Find where the given text appears and provide that cell's center as (X, Y) coordinate. 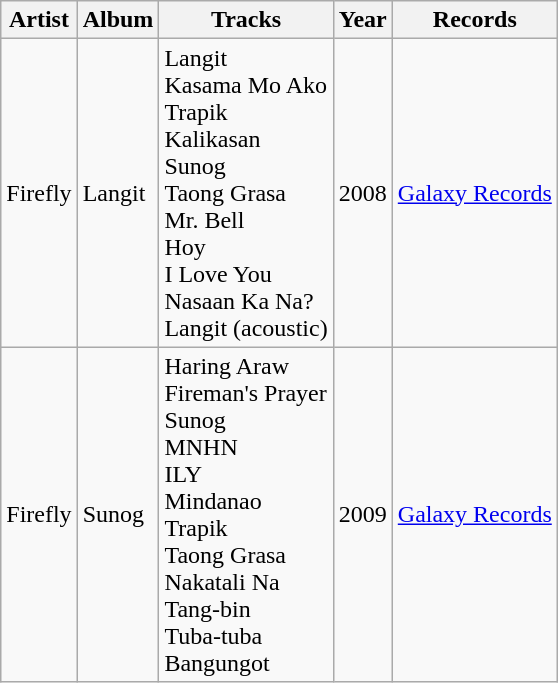
Records (474, 20)
Year (362, 20)
2008 (362, 193)
Haring Araw Fireman's Prayer Sunog MNHN ILY Mindanao Trapik Taong Grasa Nakatali Na Tang-bin Tuba-tuba Bangungot (246, 514)
2009 (362, 514)
Tracks (246, 20)
Artist (39, 20)
Sunog (118, 514)
Langit (118, 193)
Langit Kasama Mo Ako Trapik Kalikasan Sunog Taong Grasa Mr. Bell Hoy I Love You Nasaan Ka Na? Langit (acoustic) (246, 193)
Album (118, 20)
